Find where the given text appears and provide that cell's center as (x, y) coordinate. 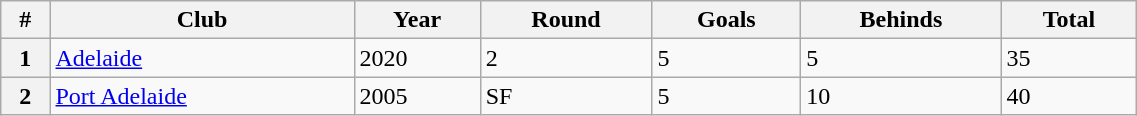
Port Adelaide (202, 96)
Club (202, 20)
Behinds (901, 20)
Adelaide (202, 58)
35 (1069, 58)
Round (566, 20)
1 (26, 58)
SF (566, 96)
Goals (726, 20)
2005 (417, 96)
10 (901, 96)
Total (1069, 20)
2020 (417, 58)
40 (1069, 96)
# (26, 20)
Year (417, 20)
